Pinpoint the cell where the given text exists, returning its (X, Y) midpoint coordinate. 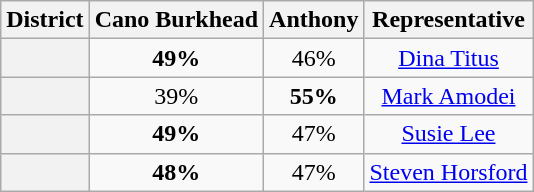
Dina Titus (448, 58)
Susie Lee (448, 134)
Cano Burkhead (176, 20)
55% (314, 96)
39% (176, 96)
Steven Horsford (448, 172)
Mark Amodei (448, 96)
46% (314, 58)
Anthony (314, 20)
48% (176, 172)
Representative (448, 20)
District (45, 20)
